Provide the [X, Y] coordinate of the cell's center where the given text is located.  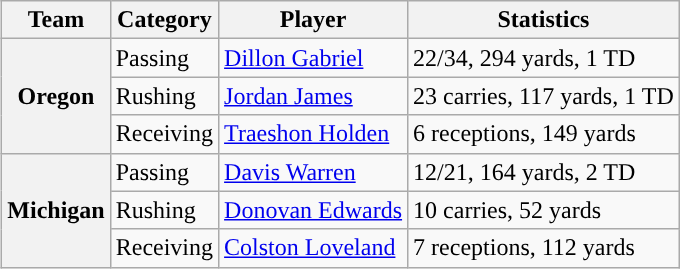
Jordan James [314, 96]
12/21, 164 yards, 2 TD [544, 172]
Oregon [56, 96]
10 carries, 52 yards [544, 210]
Davis Warren [314, 172]
Player [314, 20]
Colston Loveland [314, 248]
Donovan Edwards [314, 210]
6 receptions, 149 yards [544, 134]
Traeshon Holden [314, 134]
Category [164, 20]
23 carries, 117 yards, 1 TD [544, 96]
Statistics [544, 20]
Team [56, 20]
7 receptions, 112 yards [544, 248]
22/34, 294 yards, 1 TD [544, 58]
Dillon Gabriel [314, 58]
Michigan [56, 210]
